Provide the (x, y) coordinate of the cell's center where the given text is located.  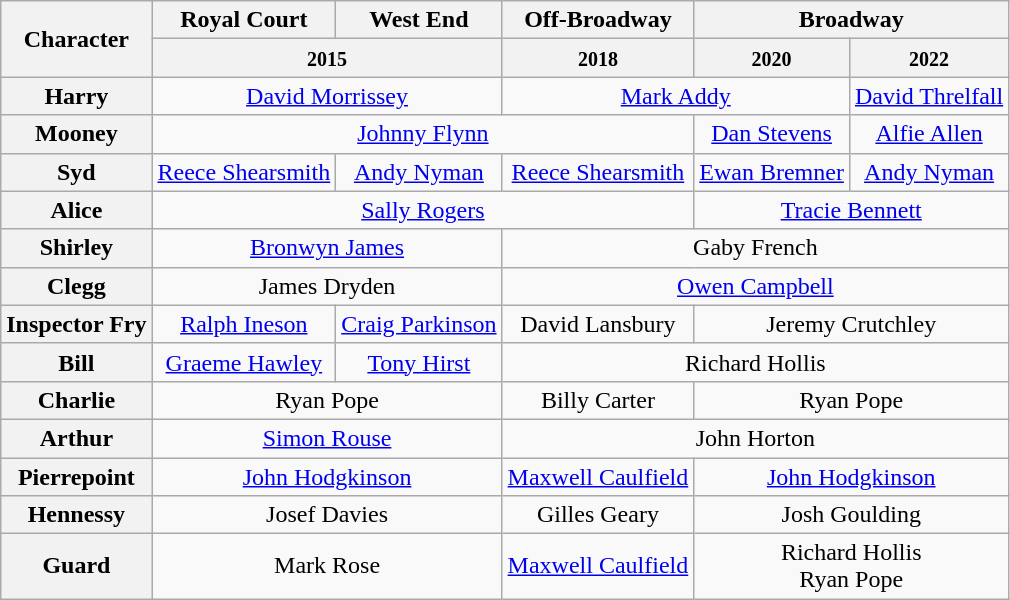
Gaby French (756, 248)
Bill (76, 362)
Guard (76, 566)
Graeme Hawley (244, 362)
Shirley (76, 248)
2020 (772, 58)
Tracie Bennett (852, 210)
Josef Davies (327, 515)
John Horton (756, 438)
Mark Addy (676, 96)
Craig Parkinson (419, 324)
Mark Rose (327, 566)
Bronwyn James (327, 248)
Inspector Fry (76, 324)
2015 (327, 58)
Josh Goulding (852, 515)
Arthur (76, 438)
Sally Rogers (423, 210)
Dan Stevens (772, 134)
Syd (76, 172)
Gilles Geary (598, 515)
Richard HollisRyan Pope (852, 566)
Richard Hollis (756, 362)
Pierrepoint (76, 477)
Clegg (76, 286)
Character (76, 39)
Harry (76, 96)
Ralph Ineson (244, 324)
2018 (598, 58)
West End (419, 20)
David Morrissey (327, 96)
Alfie Allen (928, 134)
Billy Carter (598, 400)
Off-Broadway (598, 20)
Hennessy (76, 515)
Owen Campbell (756, 286)
Johnny Flynn (423, 134)
David Lansbury (598, 324)
Jeremy Crutchley (852, 324)
Tony Hirst (419, 362)
Royal Court (244, 20)
Broadway (852, 20)
Charlie (76, 400)
Mooney (76, 134)
Alice (76, 210)
Simon Rouse (327, 438)
2022 (928, 58)
Ewan Bremner (772, 172)
James Dryden (327, 286)
David Threlfall (928, 96)
